Search for the cell housing the specified text and yield its [x, y] center coordinate. 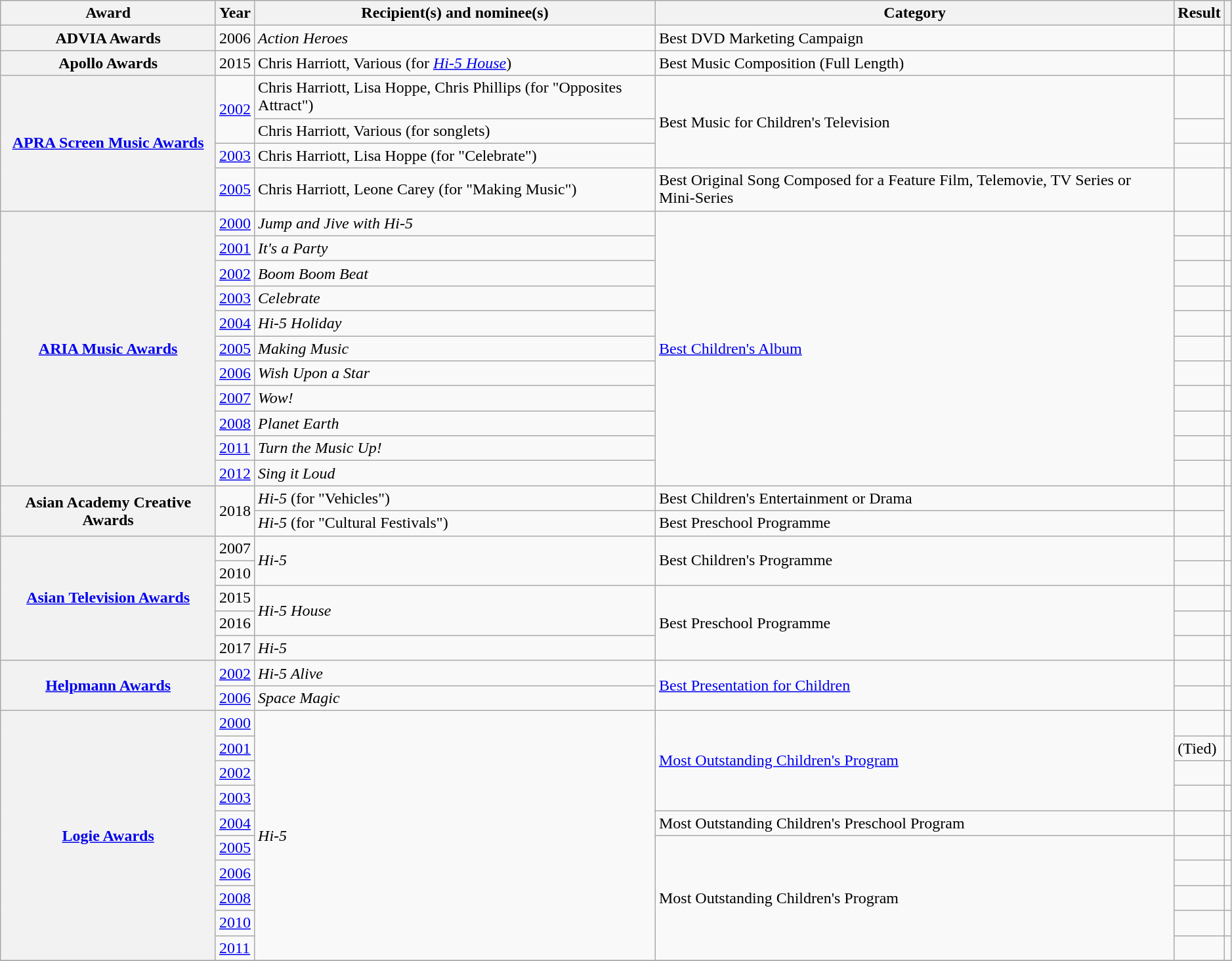
Asian Television Awards [108, 598]
Year [235, 13]
Chris Harriott, Various (for Hi-5 House) [456, 63]
Category [914, 13]
Chris Harriott, Lisa Hoppe, Chris Phillips (for "Opposites Attract") [456, 97]
2018 [235, 511]
Best Music for Children's Television [914, 122]
Best Original Song Composed for a Feature Film, Telemovie, TV Series or Mini-Series [914, 189]
ARIA Music Awards [108, 348]
Hi-5 Alive [456, 673]
Chris Harriott, Leone Carey (for "Making Music") [456, 189]
Boom Boom Beat [456, 273]
Turn the Music Up! [456, 448]
Wow! [456, 398]
Wish Upon a Star [456, 374]
Celebrate [456, 298]
Space Magic [456, 698]
Award [108, 13]
Helpmann Awards [108, 685]
ADVIA Awards [108, 38]
Best Children's Album [914, 348]
Hi-5 House [456, 610]
Recipient(s) and nominee(s) [456, 13]
Most Outstanding Children's Preschool Program [914, 823]
Best Children's Entertainment or Drama [914, 498]
Apollo Awards [108, 63]
Hi-5 (for "Vehicles") [456, 498]
Jump and Jive with Hi-5 [456, 223]
2012 [235, 473]
Hi-5 Holiday [456, 323]
Best DVD Marketing Campaign [914, 38]
Best Music Composition (Full Length) [914, 63]
(Tied) [1199, 748]
Planet Earth [456, 423]
Best Children's Programme [914, 561]
2016 [235, 623]
It's a Party [456, 248]
Asian Academy Creative Awards [108, 511]
Making Music [456, 349]
Result [1199, 13]
2017 [235, 648]
Action Heroes [456, 38]
APRA Screen Music Awards [108, 143]
Hi-5 (for "Cultural Festivals") [456, 523]
Logie Awards [108, 835]
Sing it Loud [456, 473]
Best Presentation for Children [914, 685]
Chris Harriott, Various (for songlets) [456, 131]
Chris Harriott, Lisa Hoppe (for "Celebrate") [456, 156]
